Extract the (x, y) coordinate from the center of the cell holding the provided text.  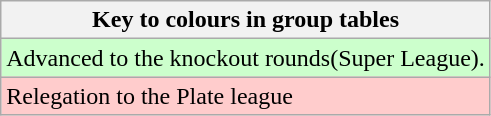
Advanced to the knockout rounds(Super League). (246, 58)
Relegation to the Plate league (246, 96)
Key to colours in group tables (246, 20)
